Provide the [X, Y] coordinate of the cell's center where the given text is located.  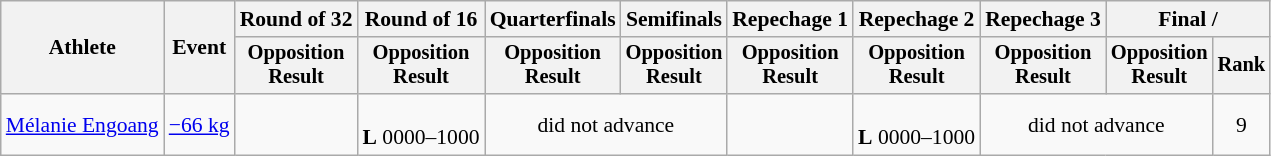
−66 kg [200, 124]
Quarterfinals [553, 19]
Round of 32 [296, 19]
9 [1242, 124]
Rank [1242, 66]
Final / [1188, 19]
Round of 16 [420, 19]
Event [200, 48]
Mélanie Engoang [82, 124]
Repechage 1 [790, 19]
Athlete [82, 48]
Repechage 2 [916, 19]
Repechage 3 [1043, 19]
Semifinals [674, 19]
